For the text-containing cell, return its midpoint in (X, Y) coordinate format. 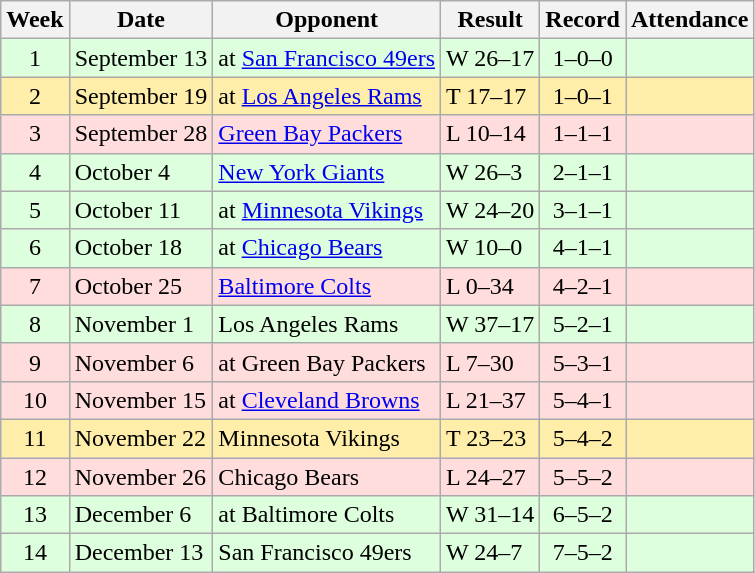
10 (35, 400)
Result (490, 20)
3 (35, 134)
at Cleveland Browns (327, 400)
4 (35, 172)
5–4–2 (583, 438)
4–2–1 (583, 286)
L 24–27 (490, 477)
San Francisco 49ers (327, 553)
W 24–7 (490, 553)
3–1–1 (583, 210)
13 (35, 515)
Attendance (690, 20)
at Los Angeles Rams (327, 96)
L 0–34 (490, 286)
Green Bay Packers (327, 134)
September 19 (141, 96)
at San Francisco 49ers (327, 58)
1–0–1 (583, 96)
at Minnesota Vikings (327, 210)
5 (35, 210)
5–2–1 (583, 324)
5–5–2 (583, 477)
October 4 (141, 172)
Date (141, 20)
at Chicago Bears (327, 248)
T 23–23 (490, 438)
November 26 (141, 477)
December 13 (141, 553)
W 37–17 (490, 324)
W 31–14 (490, 515)
5–4–1 (583, 400)
12 (35, 477)
November 22 (141, 438)
at Baltimore Colts (327, 515)
2–1–1 (583, 172)
New York Giants (327, 172)
1–0–0 (583, 58)
December 6 (141, 515)
Baltimore Colts (327, 286)
November 6 (141, 362)
Opponent (327, 20)
W 24–20 (490, 210)
September 28 (141, 134)
W 10–0 (490, 248)
October 11 (141, 210)
5–3–1 (583, 362)
Record (583, 20)
8 (35, 324)
L 21–37 (490, 400)
Week (35, 20)
Los Angeles Rams (327, 324)
October 18 (141, 248)
November 1 (141, 324)
September 13 (141, 58)
7 (35, 286)
4–1–1 (583, 248)
6–5–2 (583, 515)
T 17–17 (490, 96)
Minnesota Vikings (327, 438)
2 (35, 96)
October 25 (141, 286)
1–1–1 (583, 134)
9 (35, 362)
W 26–3 (490, 172)
L 7–30 (490, 362)
at Green Bay Packers (327, 362)
14 (35, 553)
6 (35, 248)
7–5–2 (583, 553)
1 (35, 58)
L 10–14 (490, 134)
Chicago Bears (327, 477)
November 15 (141, 400)
W 26–17 (490, 58)
11 (35, 438)
